Locate the cell with the specified text and output its (x, y) center coordinate. 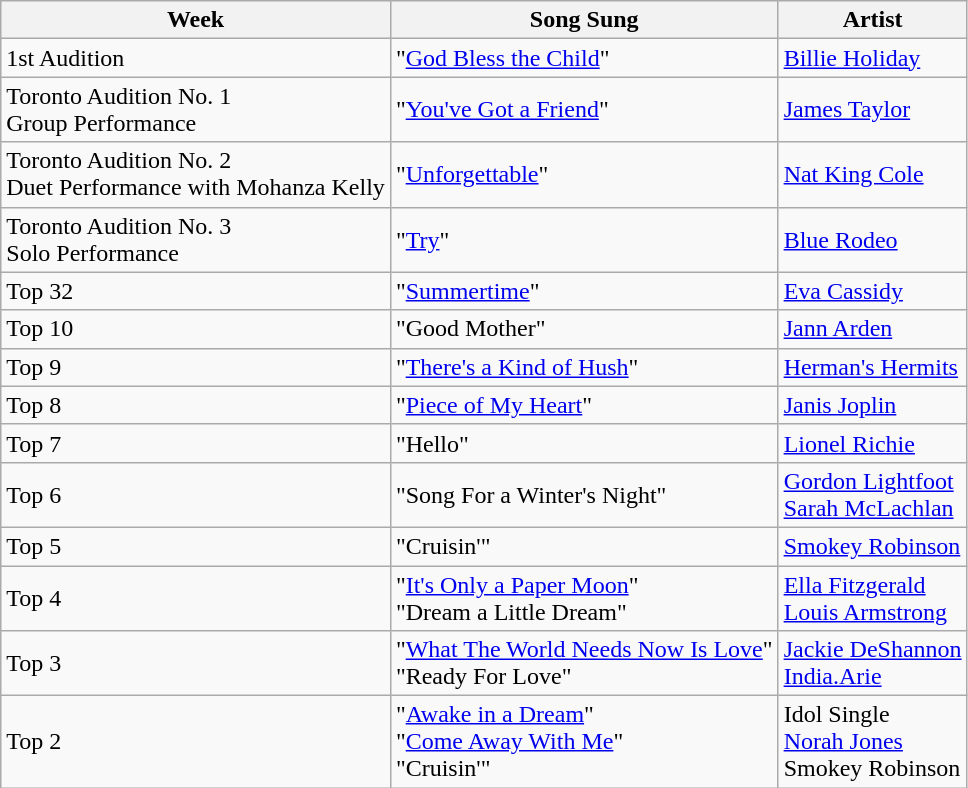
Toronto Audition No. 2Duet Performance with Mohanza Kelly (196, 174)
Top 3 (196, 664)
Lionel Richie (872, 443)
"Piece of My Heart" (584, 405)
"Try" (584, 240)
"Hello" (584, 443)
Eva Cassidy (872, 291)
Top 6 (196, 494)
"There's a Kind of Hush" (584, 367)
Smokey Robinson (872, 546)
"Good Mother" (584, 329)
Week (196, 20)
Jackie DeShannonIndia.Arie (872, 664)
"Awake in a Dream""Come Away With Me""Cruisin'" (584, 742)
Billie Holiday (872, 58)
Top 5 (196, 546)
Top 8 (196, 405)
Janis Joplin (872, 405)
Ella FitzgeraldLouis Armstrong (872, 598)
Toronto Audition No. 3Solo Performance (196, 240)
Blue Rodeo (872, 240)
Gordon LightfootSarah McLachlan (872, 494)
Top 4 (196, 598)
"Song For a Winter's Night" (584, 494)
Idol SingleNorah JonesSmokey Robinson (872, 742)
1st Audition (196, 58)
"You've Got a Friend" (584, 110)
Jann Arden (872, 329)
Artist (872, 20)
"Cruisin'" (584, 546)
Top 9 (196, 367)
"Unforgettable" (584, 174)
Herman's Hermits (872, 367)
Toronto Audition No. 1Group Performance (196, 110)
James Taylor (872, 110)
"Summertime" (584, 291)
"What The World Needs Now Is Love""Ready For Love" (584, 664)
"God Bless the Child" (584, 58)
Nat King Cole (872, 174)
Top 2 (196, 742)
Top 7 (196, 443)
Top 32 (196, 291)
Song Sung (584, 20)
"It's Only a Paper Moon""Dream a Little Dream" (584, 598)
Top 10 (196, 329)
